Identify which cell holds the provided text, then report its (X, Y) central coordinate. 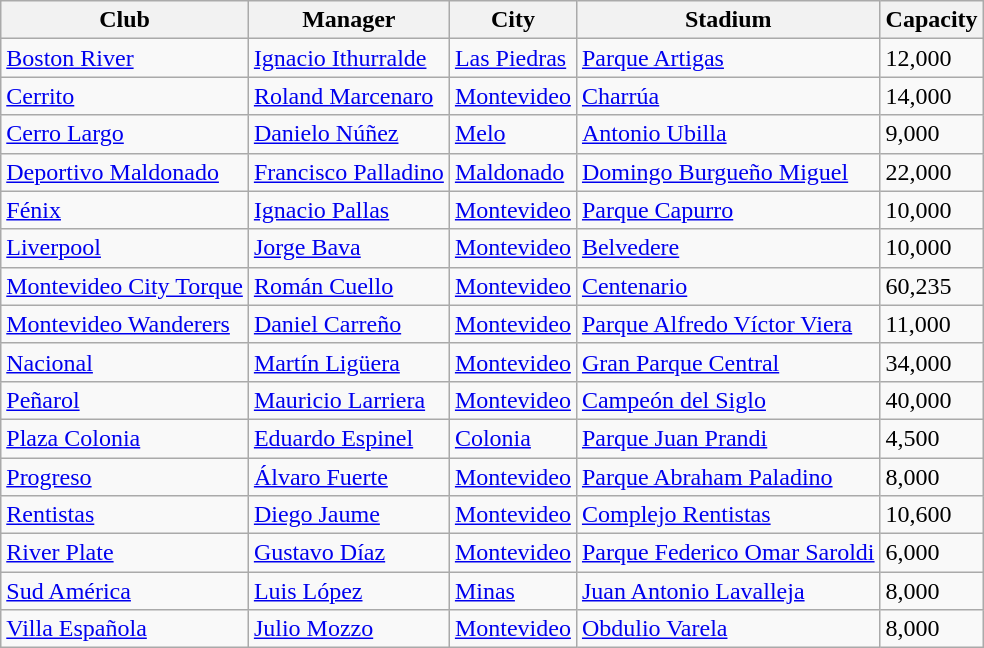
Julio Mozzo (348, 629)
Stadium (728, 20)
Maldonado (512, 172)
34,000 (932, 362)
Rentistas (125, 515)
Ignacio Pallas (348, 210)
Sud América (125, 591)
Obdulio Varela (728, 629)
60,235 (932, 286)
Charrúa (728, 96)
Diego Jaume (348, 515)
Nacional (125, 362)
City (512, 20)
Club (125, 20)
Roland Marcenaro (348, 96)
Juan Antonio Lavalleja (728, 591)
Luis López (348, 591)
Gustavo Díaz (348, 553)
Parque Abraham Paladino (728, 477)
12,000 (932, 58)
Mauricio Larriera (348, 400)
Liverpool (125, 248)
Colonia (512, 438)
Montevideo Wanderers (125, 324)
Montevideo City Torque (125, 286)
Antonio Ubilla (728, 134)
Danielo Núñez (348, 134)
Boston River (125, 58)
Francisco Palladino (348, 172)
Álvaro Fuerte (348, 477)
Eduardo Espinel (348, 438)
Parque Alfredo Víctor Viera (728, 324)
4,500 (932, 438)
Capacity (932, 20)
Complejo Rentistas (728, 515)
Cerrito (125, 96)
40,000 (932, 400)
Cerro Largo (125, 134)
Plaza Colonia (125, 438)
22,000 (932, 172)
9,000 (932, 134)
Parque Artigas (728, 58)
Melo (512, 134)
Jorge Bava (348, 248)
River Plate (125, 553)
Domingo Burgueño Miguel (728, 172)
Gran Parque Central (728, 362)
Román Cuello (348, 286)
Daniel Carreño (348, 324)
Peñarol (125, 400)
Fénix (125, 210)
14,000 (932, 96)
6,000 (932, 553)
11,000 (932, 324)
Parque Juan Prandi (728, 438)
Martín Ligüera (348, 362)
Deportivo Maldonado (125, 172)
Ignacio Ithurralde (348, 58)
Belvedere (728, 248)
Centenario (728, 286)
Parque Capurro (728, 210)
Las Piedras (512, 58)
10,600 (932, 515)
Villa Española (125, 629)
Progreso (125, 477)
Campeón del Siglo (728, 400)
Minas (512, 591)
Parque Federico Omar Saroldi (728, 553)
Manager (348, 20)
